Detect which cell encompasses the target text, then output its (X, Y) center coordinate. 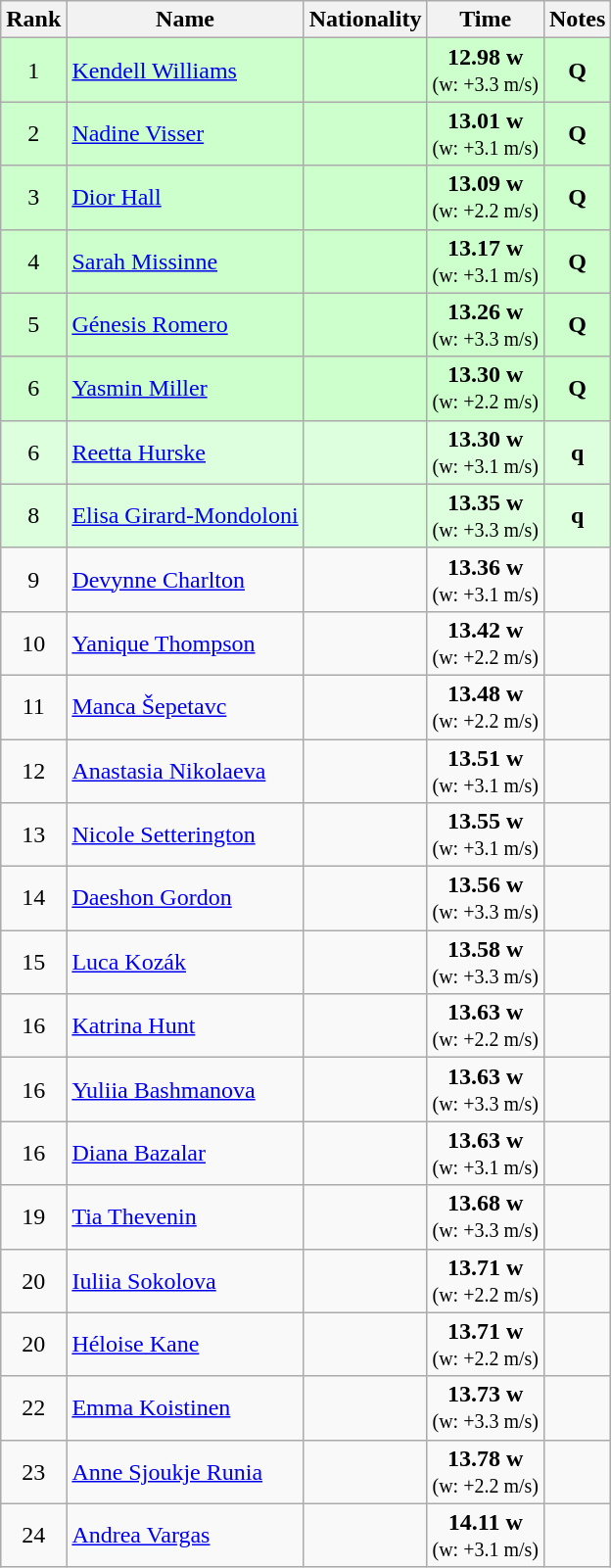
Andrea Vargas (185, 1536)
9 (33, 580)
2 (33, 133)
Katrina Hunt (185, 1026)
14 (33, 899)
12.98 w(w: +3.3 m/s) (486, 71)
15 (33, 962)
Name (185, 20)
Génesis Romero (185, 325)
24 (33, 1536)
Nicole Setterington (185, 834)
Luca Kozák (185, 962)
Diana Bazalar (185, 1154)
Tia Thevenin (185, 1216)
4 (33, 261)
Sarah Missinne (185, 261)
13.26 w(w: +3.3 m/s) (486, 325)
13.35 w(w: +3.3 m/s) (486, 515)
13.68 w(w: +3.3 m/s) (486, 1216)
Nadine Visser (185, 133)
Anne Sjoukje Runia (185, 1471)
Manca Šepetavc (185, 707)
8 (33, 515)
Yuliia Bashmanova (185, 1089)
Devynne Charlton (185, 580)
13.56 w(w: +3.3 m/s) (486, 899)
13.30 w(w: +3.1 m/s) (486, 452)
Iuliia Sokolova (185, 1281)
Rank (33, 20)
13.63 w(w: +3.1 m/s) (486, 1154)
13.30 w(w: +2.2 m/s) (486, 388)
13.63 w(w: +3.3 m/s) (486, 1089)
13.55 w(w: +3.1 m/s) (486, 834)
22 (33, 1408)
19 (33, 1216)
14.11 w(w: +3.1 m/s) (486, 1536)
10 (33, 642)
Notes (577, 20)
Daeshon Gordon (185, 899)
Reetta Hurske (185, 452)
Héloise Kane (185, 1344)
Yasmin Miller (185, 388)
1 (33, 71)
Nationality (365, 20)
12 (33, 770)
13.17 w(w: +3.1 m/s) (486, 261)
Kendell Williams (185, 71)
Time (486, 20)
13.63 w(w: +2.2 m/s) (486, 1026)
Emma Koistinen (185, 1408)
13.01 w(w: +3.1 m/s) (486, 133)
23 (33, 1471)
Elisa Girard-Mondoloni (185, 515)
13.78 w(w: +2.2 m/s) (486, 1471)
13.73 w(w: +3.3 m/s) (486, 1408)
Yanique Thompson (185, 642)
3 (33, 198)
13.36 w(w: +3.1 m/s) (486, 580)
Dior Hall (185, 198)
11 (33, 707)
13.58 w(w: +3.3 m/s) (486, 962)
13 (33, 834)
13.42 w(w: +2.2 m/s) (486, 642)
Anastasia Nikolaeva (185, 770)
5 (33, 325)
13.48 w(w: +2.2 m/s) (486, 707)
13.09 w(w: +2.2 m/s) (486, 198)
13.51 w(w: +3.1 m/s) (486, 770)
